Capture the cell that displays the provided text and extract its [x, y] central coordinate. 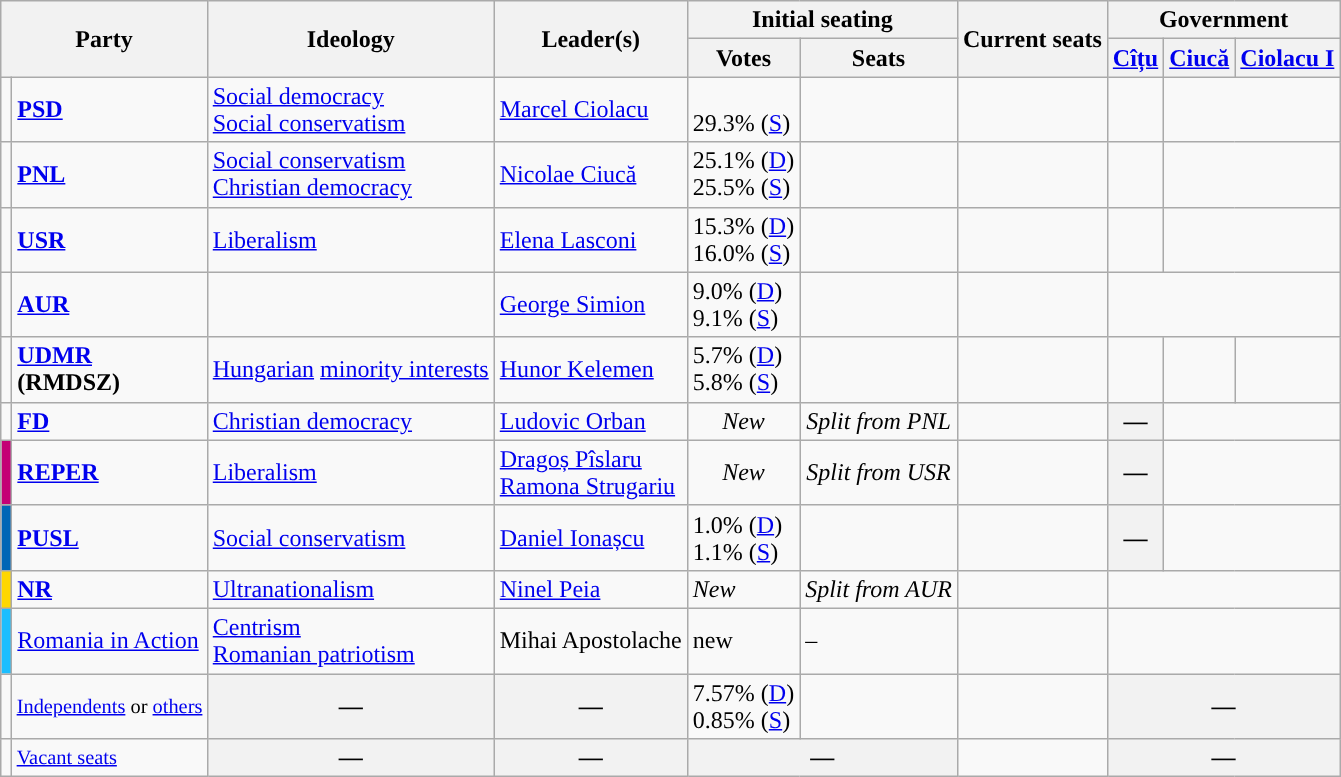
AUR [110, 304]
NR [110, 589]
Ciucă [1200, 58]
Ultranationalism [350, 589]
Seats [879, 58]
9.0% (D)9.1% (S) [743, 304]
Vacant seats [110, 758]
– [879, 640]
29.3% (S) [743, 110]
Social democracySocial conservatism [350, 110]
George Simion [590, 304]
Romania in Action [110, 640]
15.3% (D)16.0% (S) [743, 240]
PNL [110, 174]
new [743, 640]
Split from USR [879, 472]
Votes [743, 58]
Hungarian minority interests [350, 370]
Ideology [350, 39]
Social conservatism [350, 538]
Marcel Ciolacu [590, 110]
Ludovic Orban [590, 421]
Independents or others [110, 706]
USR [110, 240]
Current seats [1032, 39]
Leader(s) [590, 39]
Hunor Kelemen [590, 370]
Daniel Ionașcu [590, 538]
REPER [110, 472]
UDMR(RMDSZ) [110, 370]
Ciolacu I [1288, 58]
Party [104, 39]
PSD [110, 110]
Social conservatismChristian democracy [350, 174]
Split from PNL [879, 421]
Elena Lasconi [590, 240]
Christian democracy [350, 421]
1.0% (D)1.1% (S) [743, 538]
25.1% (D)25.5% (S) [743, 174]
Nicolae Ciucă [590, 174]
CentrismRomanian patriotism [350, 640]
Split from AUR [879, 589]
Ninel Peia [590, 589]
Initial seating [822, 20]
Cîțu [1135, 58]
Dragoș PîslaruRamona Strugariu [590, 472]
FD [110, 421]
7.57% (D)0.85% (S) [743, 706]
5.7% (D)5.8% (S) [743, 370]
PUSL [110, 538]
Government [1224, 20]
Mihai Apostolache [590, 640]
